Capture the cell that displays the provided text and extract its (x, y) central coordinate. 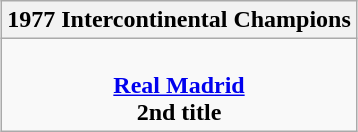
Real Madrid 2nd title (180, 85)
1977 Intercontinental Champions (180, 20)
